Detect which cell encompasses the target text, then output its (x, y) center coordinate. 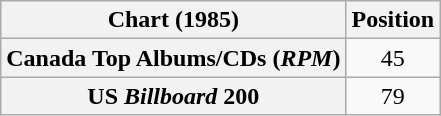
45 (393, 58)
US Billboard 200 (174, 96)
Position (393, 20)
Chart (1985) (174, 20)
79 (393, 96)
Canada Top Albums/CDs (RPM) (174, 58)
